Output the (x, y) coordinate of the center of the cell containing the given text.  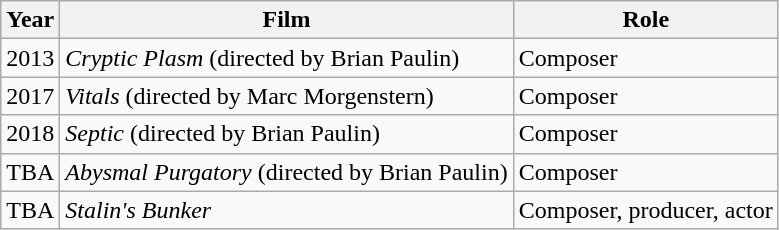
Stalin's Bunker (286, 210)
Septic (directed by Brian Paulin) (286, 134)
Role (646, 20)
Film (286, 20)
Abysmal Purgatory (directed by Brian Paulin) (286, 172)
2013 (30, 58)
Year (30, 20)
Cryptic Plasm (directed by Brian Paulin) (286, 58)
Vitals (directed by Marc Morgenstern) (286, 96)
2017 (30, 96)
2018 (30, 134)
Composer, producer, actor (646, 210)
